Find where the given text appears and provide that cell's center as [X, Y] coordinate. 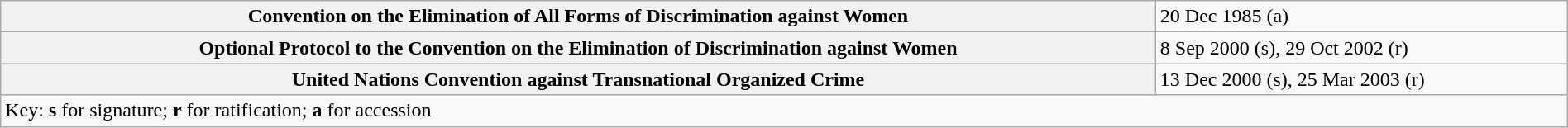
8 Sep 2000 (s), 29 Oct 2002 (r) [1361, 48]
Optional Protocol to the Convention on the Elimination of Discrimination against Women [579, 48]
United Nations Convention against Transnational Organized Crime [579, 79]
Convention on the Elimination of All Forms of Discrimination against Women [579, 17]
13 Dec 2000 (s), 25 Mar 2003 (r) [1361, 79]
20 Dec 1985 (a) [1361, 17]
Key: s for signature; r for ratification; a for accession [784, 111]
